Capture the cell that displays the provided text and extract its [X, Y] central coordinate. 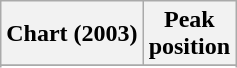
Peak position [189, 34]
Chart (2003) [72, 34]
